Find where the given text appears and provide that cell's center as [x, y] coordinate. 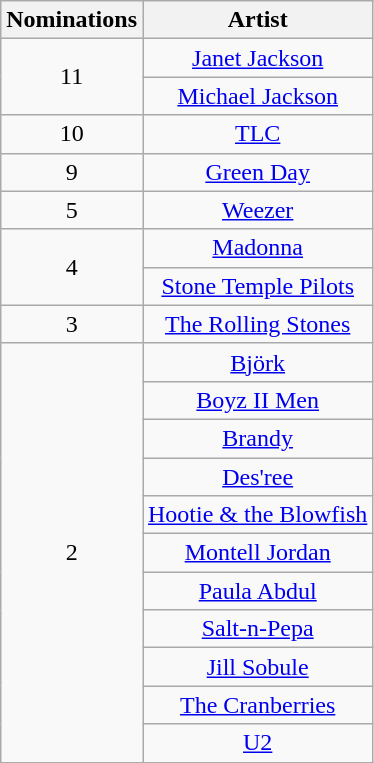
3 [72, 324]
Paula Abdul [257, 591]
Janet Jackson [257, 58]
Salt-n-Pepa [257, 629]
Green Day [257, 172]
2 [72, 552]
Montell Jordan [257, 553]
4 [72, 267]
Stone Temple Pilots [257, 286]
11 [72, 77]
Weezer [257, 210]
Nominations [72, 20]
TLC [257, 134]
The Rolling Stones [257, 324]
Brandy [257, 438]
Jill Sobule [257, 667]
Björk [257, 362]
Boyz II Men [257, 400]
Madonna [257, 248]
Michael Jackson [257, 96]
Artist [257, 20]
U2 [257, 743]
10 [72, 134]
The Cranberries [257, 705]
5 [72, 210]
Hootie & the Blowfish [257, 515]
Des'ree [257, 477]
9 [72, 172]
